Output the [x, y] coordinate of the center of the cell containing the given text.  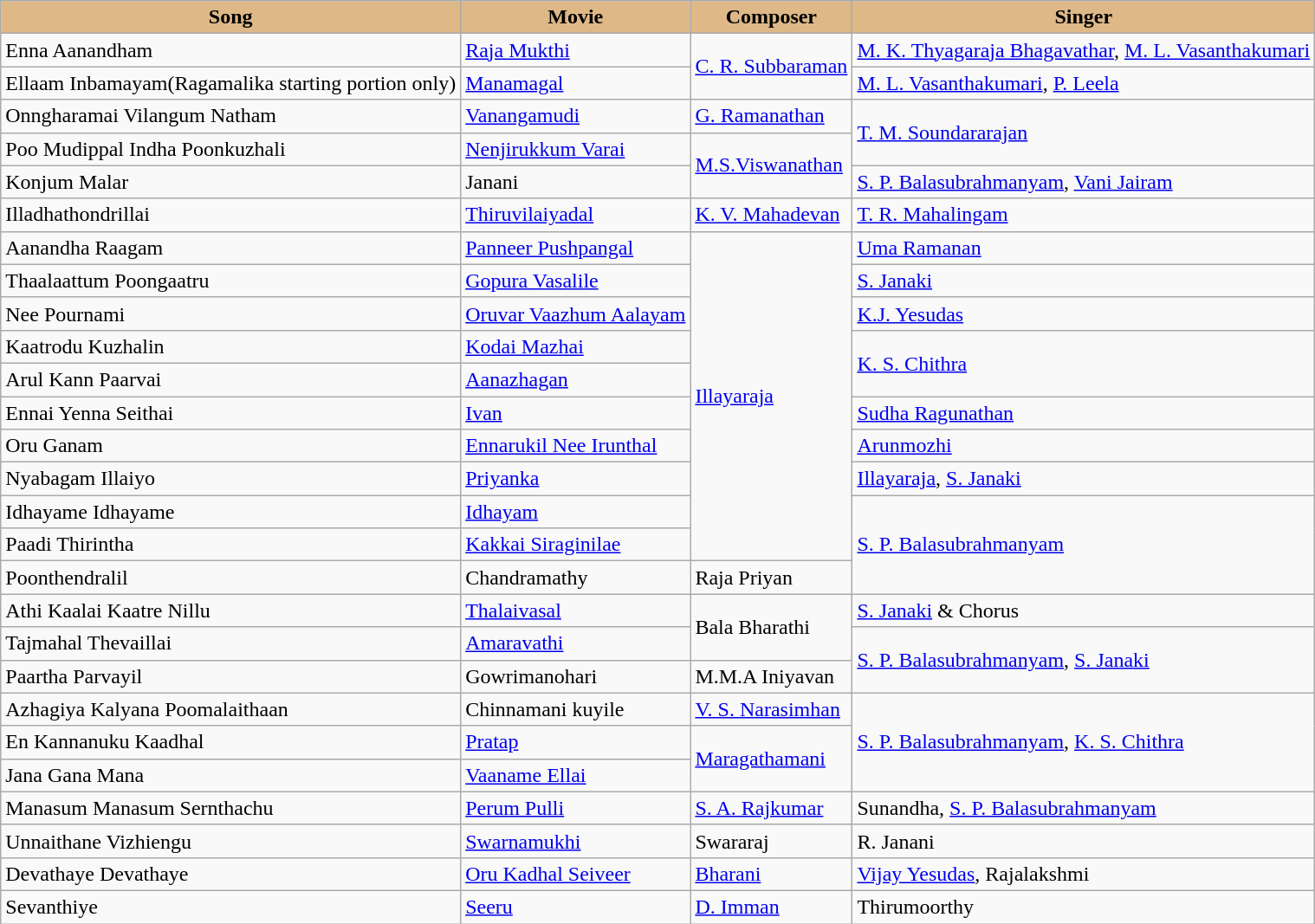
Ennai Yenna Seithai [230, 413]
Sudha Ragunathan [1084, 413]
Sunandha, S. P. Balasubrahmanyam [1084, 808]
Aanandha Raagam [230, 248]
G. Ramanathan [771, 116]
Konjum Malar [230, 182]
Movie [575, 17]
R. Janani [1084, 841]
Ellaam Inbamayam(Ragamalika starting portion only) [230, 83]
Swararaj [771, 841]
M.S.Viswanathan [771, 165]
Kakkai Siraginilae [575, 545]
M. K. Thyagaraja Bhagavathar, M. L. Vasanthakumari [1084, 50]
Seeru [575, 907]
Kodai Mazhai [575, 346]
Composer [771, 17]
S. P. Balasubrahmanyam [1084, 545]
Jana Gana Mana [230, 775]
Raja Mukthi [575, 50]
Uma Ramanan [1084, 248]
Idhayame Idhayame [230, 512]
C. R. Subbaraman [771, 67]
Thirumoorthy [1084, 907]
D. Imman [771, 907]
T. R. Mahalingam [1084, 215]
S. P. Balasubrahmanyam, K. S. Chithra [1084, 742]
Enna Aanandham [230, 50]
En Kannanuku Kaadhal [230, 742]
Poonthendralil [230, 578]
Thiruvilaiyadal [575, 215]
V. S. Narasimhan [771, 709]
Aanazhagan [575, 379]
Devathaye Devathaye [230, 874]
Gopura Vasalile [575, 281]
Manasum Manasum Sernthachu [230, 808]
Illayaraja, S. Janaki [1084, 479]
M. L. Vasanthakumari, P. Leela [1084, 83]
K.J. Yesudas [1084, 313]
Pratap [575, 742]
Oru Ganam [230, 446]
Azhagiya Kalyana Poomalaithaan [230, 709]
Illayaraja [771, 397]
Idhayam [575, 512]
Tajmahal Thevaillai [230, 643]
Oruvar Vaazhum Aalayam [575, 313]
Kaatrodu Kuzhalin [230, 346]
Paartha Parvayil [230, 676]
Nyabagam Illaiyo [230, 479]
S. P. Balasubrahmanyam, Vani Jairam [1084, 182]
Arunmozhi [1084, 446]
Gowrimanohari [575, 676]
Manamagal [575, 83]
Chandramathy [575, 578]
Song [230, 17]
T. M. Soundararajan [1084, 132]
Bala Bharathi [771, 627]
S. Janaki [1084, 281]
Nenjirukkum Varai [575, 149]
Chinnamani kuyile [575, 709]
Panneer Pushpangal [575, 248]
Sevanthiye [230, 907]
Vanangamudi [575, 116]
Ennarukil Nee Irunthal [575, 446]
Ivan [575, 413]
K. S. Chithra [1084, 363]
Athi Kaalai Kaatre Nillu [230, 611]
K. V. Mahadevan [771, 215]
S. A. Rajkumar [771, 808]
Swarnamukhi [575, 841]
Maragathamani [771, 759]
Poo Mudippal Indha Poonkuzhali [230, 149]
Singer [1084, 17]
Thaalaattum Poongaatru [230, 281]
Raja Priyan [771, 578]
Unnaithane Vizhiengu [230, 841]
Oru Kadhal Seiveer [575, 874]
Paadi Thirintha [230, 545]
Vaaname Ellai [575, 775]
Janani [575, 182]
Priyanka [575, 479]
M.M.A Iniyavan [771, 676]
S. P. Balasubrahmanyam, S. Janaki [1084, 660]
Perum Pulli [575, 808]
Illadhathondrillai [230, 215]
Vijay Yesudas, Rajalakshmi [1084, 874]
Bharani [771, 874]
Arul Kann Paarvai [230, 379]
Amaravathi [575, 643]
Onngharamai Vilangum Natham [230, 116]
Nee Pournami [230, 313]
Thalaivasal [575, 611]
S. Janaki & Chorus [1084, 611]
